Pinpoint the cell where the given text exists, returning its [X, Y] midpoint coordinate. 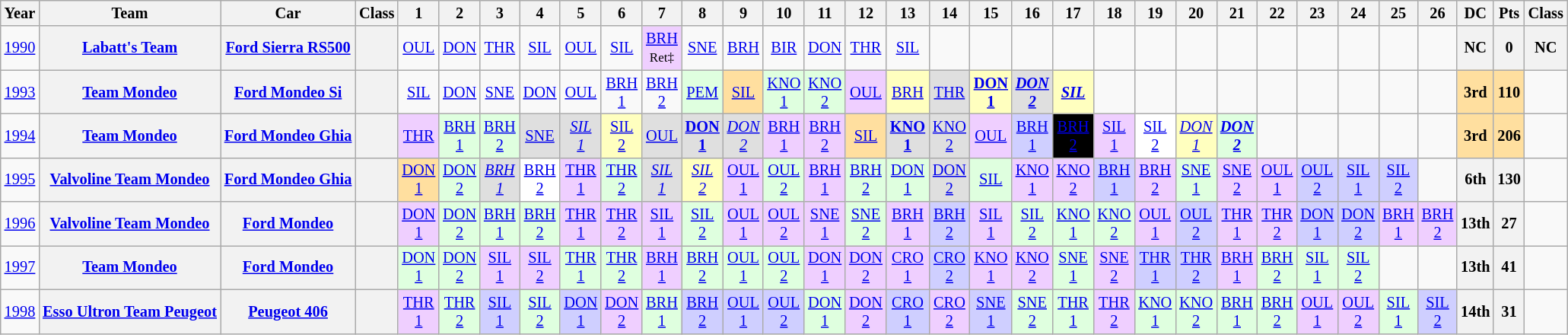
6 [622, 13]
0 [1509, 48]
11 [825, 13]
Team [129, 13]
27 [1509, 224]
8 [703, 13]
1997 [20, 267]
DC [1475, 13]
4 [540, 13]
3 [500, 13]
20 [1196, 13]
Peugeot 406 [288, 311]
Ford Sierra RS500 [288, 48]
19 [1155, 13]
14 [949, 13]
26 [1438, 13]
22 [1277, 13]
16 [1032, 13]
1993 [20, 92]
5 [580, 13]
BIR [784, 48]
Year [20, 13]
1994 [20, 136]
15 [991, 13]
1 [418, 13]
31 [1509, 311]
25 [1398, 13]
9 [744, 13]
23 [1317, 13]
BRHRet‡ [662, 48]
Esso Ultron Team Peugeot [129, 311]
130 [1509, 180]
Pts [1509, 13]
7 [662, 13]
1990 [20, 48]
13 [908, 13]
Labatt's Team [129, 48]
110 [1509, 92]
18 [1114, 13]
PEM [703, 92]
2 [460, 13]
6th [1475, 180]
1996 [20, 224]
41 [1509, 267]
Car [288, 13]
10 [784, 13]
Ford Mondeo Si [288, 92]
1995 [20, 180]
21 [1237, 13]
14th [1475, 311]
206 [1509, 136]
1998 [20, 311]
12 [866, 13]
17 [1073, 13]
24 [1358, 13]
